Output the [x, y] coordinate of the center of the cell containing the given text.  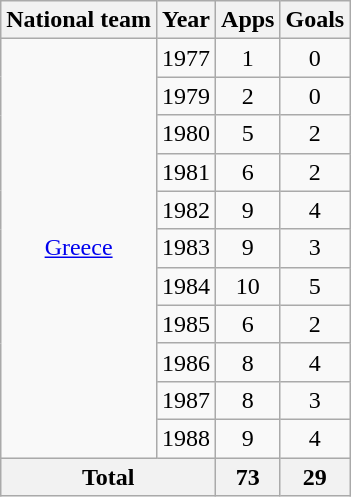
Goals [315, 20]
Greece [79, 248]
29 [315, 477]
1981 [186, 172]
1988 [186, 438]
1987 [186, 400]
1986 [186, 362]
10 [248, 286]
1980 [186, 134]
1984 [186, 286]
1985 [186, 324]
1982 [186, 210]
73 [248, 477]
National team [79, 20]
1979 [186, 96]
1 [248, 58]
1983 [186, 248]
Apps [248, 20]
Year [186, 20]
Total [108, 477]
1977 [186, 58]
